Output the (X, Y) coordinate of the center of the cell containing the given text.  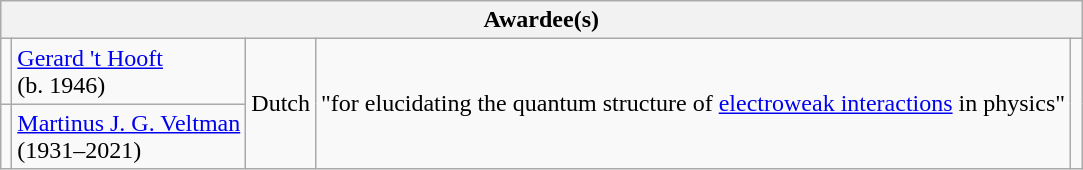
Gerard 't Hooft(b. 1946) (129, 72)
Dutch (281, 104)
Martinus J. G. Veltman(1931–2021) (129, 136)
"for elucidating the quantum structure of electroweak interactions in physics" (692, 104)
Awardee(s) (542, 20)
